Capture the cell that displays the provided text and extract its [X, Y] central coordinate. 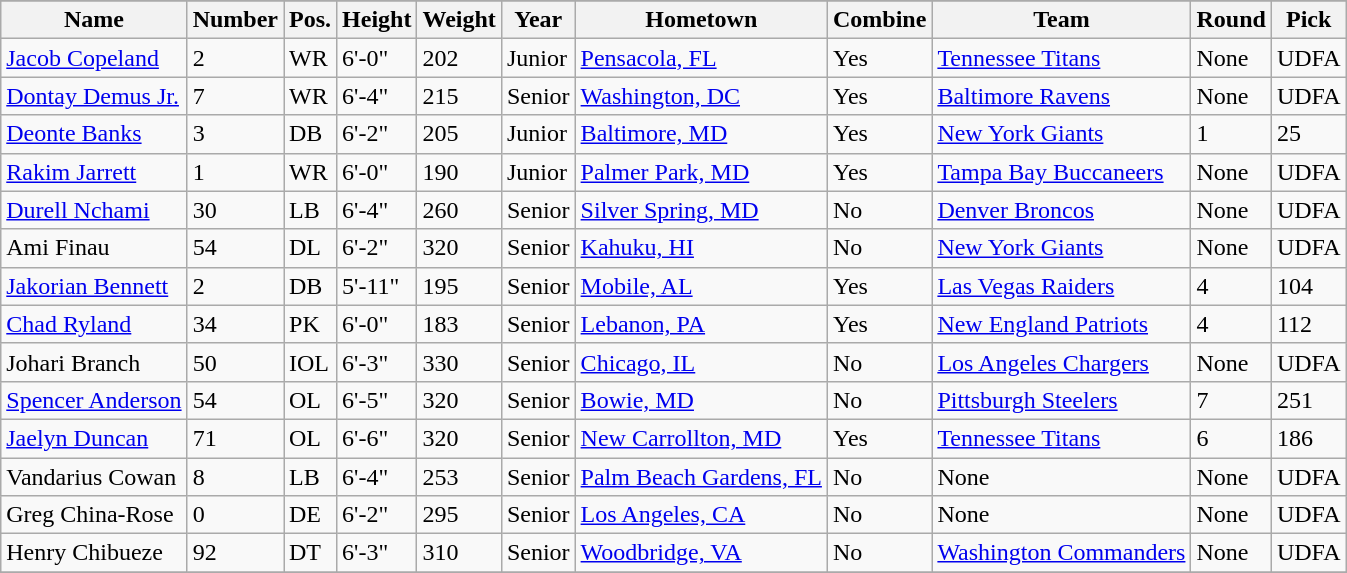
Lebanon, PA [701, 324]
6'-6" [377, 438]
195 [459, 286]
Name [94, 20]
Combine [879, 20]
5'-11" [377, 286]
50 [235, 362]
Washington, DC [701, 96]
Bowie, MD [701, 400]
Deonte Banks [94, 134]
Silver Spring, MD [701, 210]
Woodbridge, VA [701, 553]
34 [235, 324]
253 [459, 477]
Pensacola, FL [701, 58]
112 [1308, 324]
Baltimore, MD [701, 134]
251 [1308, 400]
Dontay Demus Jr. [94, 96]
295 [459, 515]
Jacob Copeland [94, 58]
Palmer Park, MD [701, 172]
PK [310, 324]
New Carrollton, MD [701, 438]
Palm Beach Gardens, FL [701, 477]
Baltimore Ravens [1062, 96]
Chicago, IL [701, 362]
71 [235, 438]
6 [1231, 438]
New England Patriots [1062, 324]
Greg China-Rose [94, 515]
0 [235, 515]
Vandarius Cowan [94, 477]
260 [459, 210]
DT [310, 553]
92 [235, 553]
Height [377, 20]
Spencer Anderson [94, 400]
183 [459, 324]
IOL [310, 362]
3 [235, 134]
Las Vegas Raiders [1062, 286]
Ami Finau [94, 248]
Los Angeles Chargers [1062, 362]
Pick [1308, 20]
310 [459, 553]
Number [235, 20]
104 [1308, 286]
190 [459, 172]
DL [310, 248]
Tampa Bay Buccaneers [1062, 172]
Chad Ryland [94, 324]
215 [459, 96]
Jaelyn Duncan [94, 438]
25 [1308, 134]
330 [459, 362]
Johari Branch [94, 362]
DE [310, 515]
Denver Broncos [1062, 210]
30 [235, 210]
Durell Nchami [94, 210]
Pittsburgh Steelers [1062, 400]
6'-5" [377, 400]
Henry Chibueze [94, 553]
202 [459, 58]
Hometown [701, 20]
Mobile, AL [701, 286]
Year [538, 20]
Washington Commanders [1062, 553]
Round [1231, 20]
8 [235, 477]
186 [1308, 438]
Pos. [310, 20]
Weight [459, 20]
Team [1062, 20]
Los Angeles, CA [701, 515]
Kahuku, HI [701, 248]
205 [459, 134]
Jakorian Bennett [94, 286]
Rakim Jarrett [94, 172]
